Scan for the cell matching the given text and deliver its (x, y) coordinate at center. 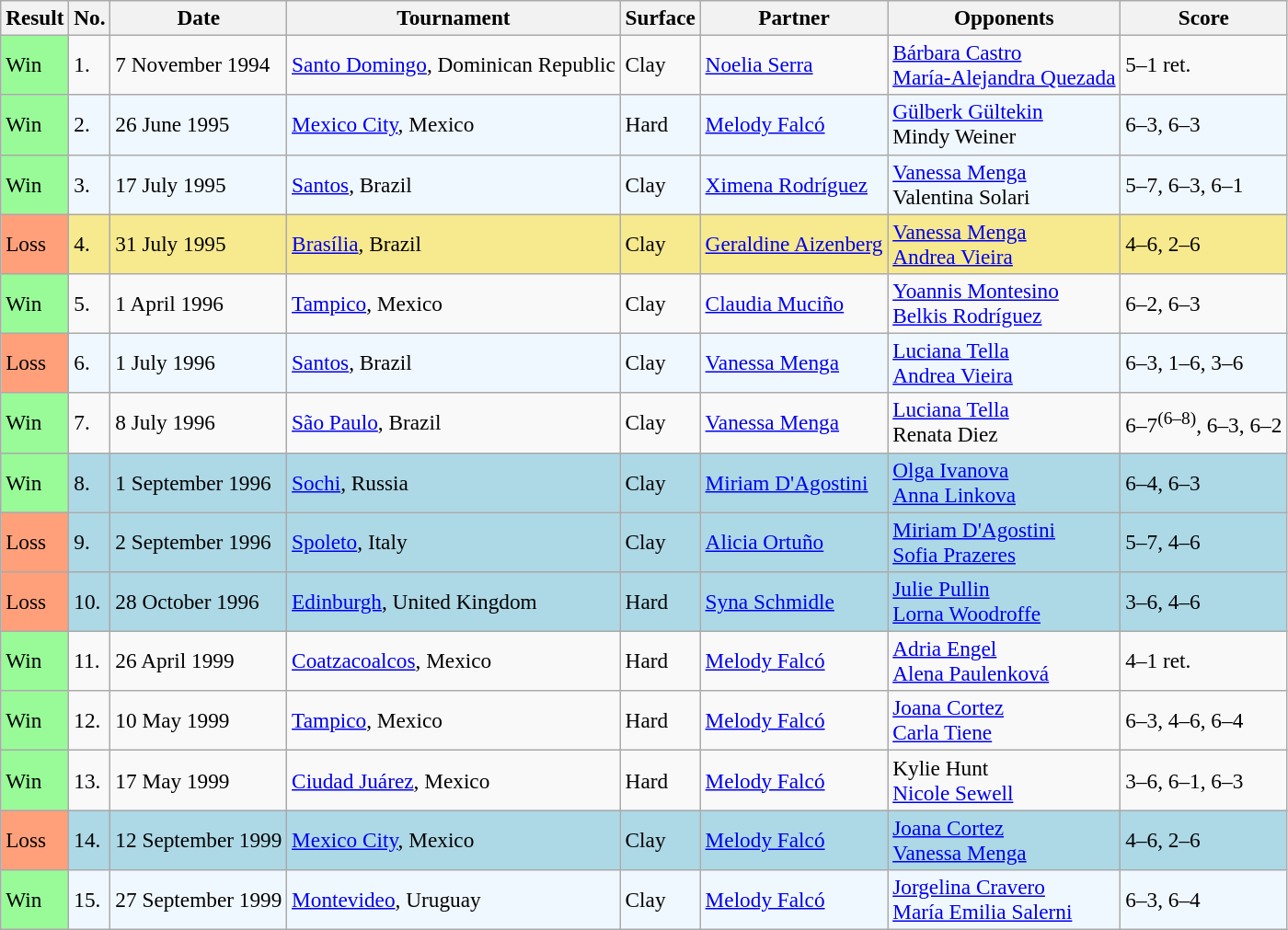
26 April 1999 (199, 660)
Luciana Tella Andrea Vieira (1005, 362)
5–7, 4–6 (1203, 541)
São Paulo, Brazil (454, 423)
26 June 1995 (199, 125)
Claudia Muciño (794, 304)
6–4, 6–3 (1203, 482)
Sochi, Russia (454, 482)
Opponents (1005, 17)
Score (1203, 17)
Ximena Rodríguez (794, 184)
3–6, 4–6 (1203, 602)
Vanessa Menga Valentina Solari (1005, 184)
Santo Domingo, Dominican Republic (454, 64)
9. (90, 541)
1. (90, 64)
7 November 1994 (199, 64)
Brasília, Brazil (454, 243)
4. (90, 243)
6–3, 1–6, 3–6 (1203, 362)
Olga Ivanova Anna Linkova (1005, 482)
2 September 1996 (199, 541)
31 July 1995 (199, 243)
Julie Pullin Lorna Woodroffe (1005, 602)
4–1 ret. (1203, 660)
6–3, 6–3 (1203, 125)
13. (90, 780)
Yoannis Montesino Belkis Rodríguez (1005, 304)
Adria Engel Alena Paulenková (1005, 660)
28 October 1996 (199, 602)
6–7(6–8), 6–3, 6–2 (1203, 423)
Surface (661, 17)
5. (90, 304)
5–7, 6–3, 6–1 (1203, 184)
Jorgelina Cravero María Emilia Salerni (1005, 900)
1 July 1996 (199, 362)
Kylie Hunt Nicole Sewell (1005, 780)
Partner (794, 17)
Joana Cortez Vanessa Menga (1005, 839)
Noelia Serra (794, 64)
8 July 1996 (199, 423)
Luciana Tella Renata Diez (1005, 423)
Result (35, 17)
1 April 1996 (199, 304)
7. (90, 423)
Date (199, 17)
Miriam D'Agostini (794, 482)
8. (90, 482)
14. (90, 839)
6–3, 6–4 (1203, 900)
Tournament (454, 17)
Joana Cortez Carla Tiene (1005, 721)
27 September 1999 (199, 900)
Coatzacoalcos, Mexico (454, 660)
Geraldine Aizenberg (794, 243)
10 May 1999 (199, 721)
Montevideo, Uruguay (454, 900)
6–3, 4–6, 6–4 (1203, 721)
Spoleto, Italy (454, 541)
Gülberk Gültekin Mindy Weiner (1005, 125)
Bárbara Castro María-Alejandra Quezada (1005, 64)
11. (90, 660)
Edinburgh, United Kingdom (454, 602)
2. (90, 125)
10. (90, 602)
Alicia Ortuño (794, 541)
12. (90, 721)
1 September 1996 (199, 482)
12 September 1999 (199, 839)
Ciudad Juárez, Mexico (454, 780)
Vanessa Menga Andrea Vieira (1005, 243)
No. (90, 17)
15. (90, 900)
17 July 1995 (199, 184)
17 May 1999 (199, 780)
5–1 ret. (1203, 64)
6–2, 6–3 (1203, 304)
3–6, 6–1, 6–3 (1203, 780)
6. (90, 362)
3. (90, 184)
Syna Schmidle (794, 602)
Miriam D'Agostini Sofia Prazeres (1005, 541)
